Detect which cell encompasses the target text, then output its [x, y] center coordinate. 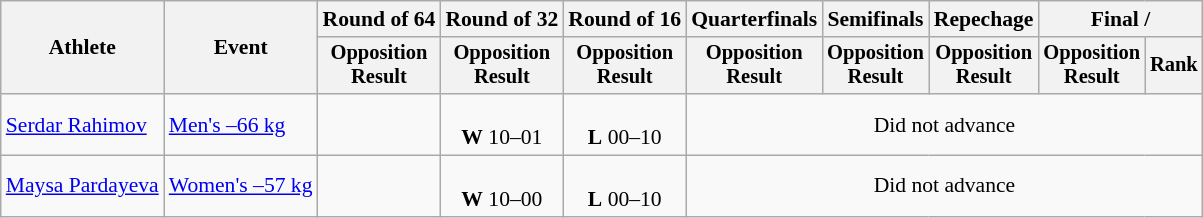
Athlete [82, 48]
Rank [1174, 66]
Maysa Pardayeva [82, 186]
Round of 16 [624, 19]
Repechage [984, 19]
Women's –57 kg [241, 186]
Event [241, 48]
Semifinals [876, 19]
Serdar Rahimov [82, 124]
Quarterfinals [754, 19]
W 10–01 [502, 124]
Men's –66 kg [241, 124]
Round of 64 [380, 19]
Final / [1120, 19]
Round of 32 [502, 19]
W 10–00 [502, 186]
